Provide the (X, Y) coordinate of the cell's center where the given text is located.  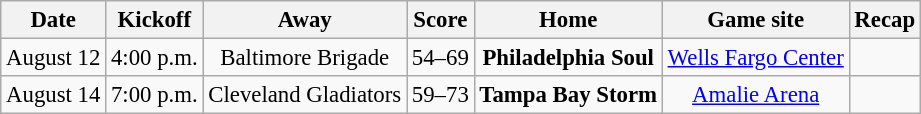
Cleveland Gladiators (305, 95)
59–73 (441, 95)
Date (54, 20)
Baltimore Brigade (305, 58)
Home (568, 20)
Tampa Bay Storm (568, 95)
7:00 p.m. (154, 95)
Amalie Arena (756, 95)
August 14 (54, 95)
Game site (756, 20)
4:00 p.m. (154, 58)
Score (441, 20)
Recap (884, 20)
Wells Fargo Center (756, 58)
August 12 (54, 58)
Kickoff (154, 20)
Away (305, 20)
Philadelphia Soul (568, 58)
54–69 (441, 58)
